Pinpoint the cell where the given text exists, returning its [x, y] midpoint coordinate. 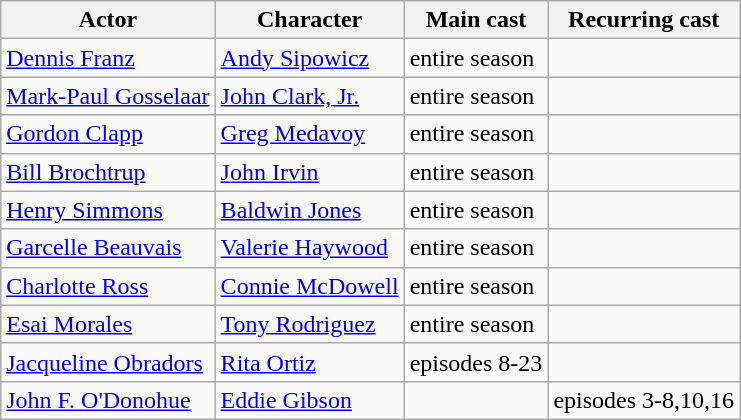
Baldwin Jones [310, 210]
Eddie Gibson [310, 400]
episodes 8-23 [476, 362]
Andy Sipowicz [310, 58]
Garcelle Beauvais [108, 248]
Mark-Paul Gosselaar [108, 96]
Actor [108, 20]
episodes 3-8,10,16 [644, 400]
Rita Ortiz [310, 362]
John F. O'Donohue [108, 400]
Henry Simmons [108, 210]
Esai Morales [108, 324]
Character [310, 20]
John Irvin [310, 172]
Jacqueline Obradors [108, 362]
Bill Brochtrup [108, 172]
Main cast [476, 20]
Tony Rodriguez [310, 324]
Valerie Haywood [310, 248]
Recurring cast [644, 20]
Gordon Clapp [108, 134]
Dennis Franz [108, 58]
John Clark, Jr. [310, 96]
Connie McDowell [310, 286]
Greg Medavoy [310, 134]
Charlotte Ross [108, 286]
